Capture the cell that displays the provided text and extract its (X, Y) central coordinate. 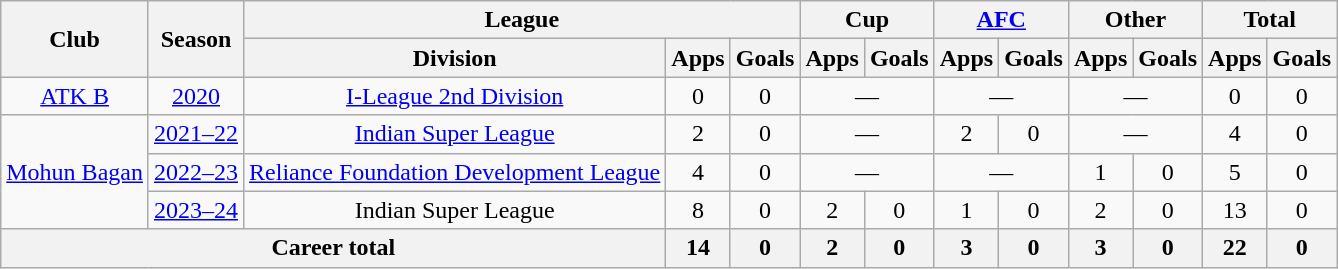
Division (455, 58)
I-League 2nd Division (455, 96)
AFC (1001, 20)
2023–24 (196, 210)
Reliance Foundation Development League (455, 172)
Career total (334, 248)
Other (1135, 20)
5 (1235, 172)
Season (196, 39)
Cup (867, 20)
2020 (196, 96)
8 (698, 210)
2022–23 (196, 172)
League (522, 20)
2021–22 (196, 134)
Club (75, 39)
Total (1270, 20)
22 (1235, 248)
13 (1235, 210)
ATK B (75, 96)
Mohun Bagan (75, 172)
14 (698, 248)
